From the cell containing the given text, extract its center point as (X, Y) coordinate. 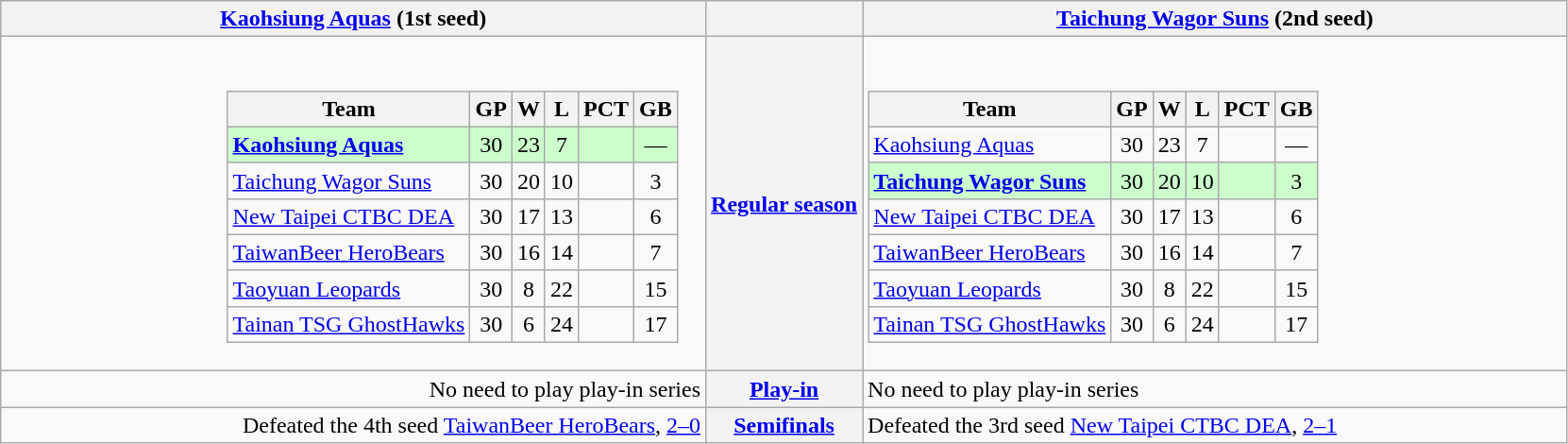
Defeated the 3rd seed New Taipei CTBC DEA, 2–1 (1216, 425)
Defeated the 4th seed TaiwanBeer HeroBears, 2–0 (353, 425)
Semifinals (784, 425)
Taichung Wagor Suns (2nd seed) (1216, 19)
Play-in (784, 389)
Regular season (784, 204)
Kaohsiung Aquas (1st seed) (353, 19)
